Return (x, y) of the center of cell containing provided text 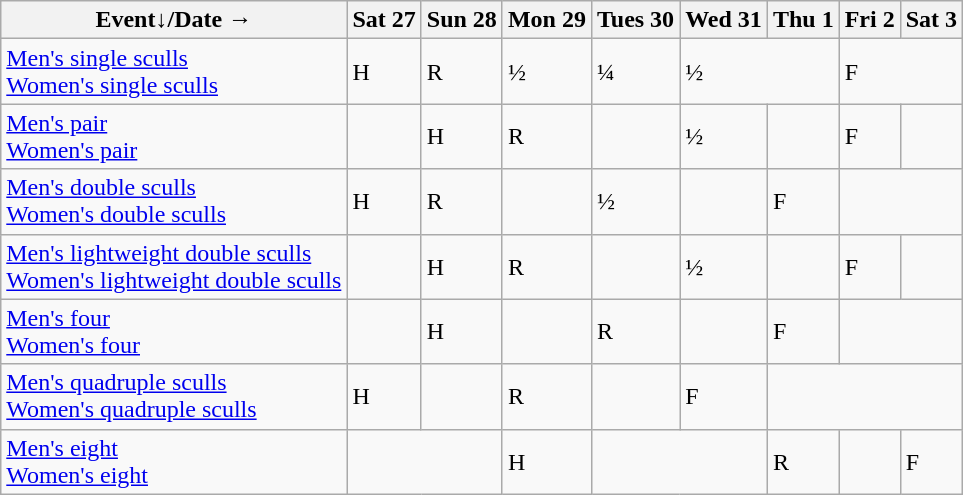
Tues 30 (635, 20)
Fri 2 (870, 20)
Mon 29 (546, 20)
Men's quadruple scullsWomen's quadruple sculls (174, 396)
Men's fourWomen's four (174, 332)
Men's single scullsWomen's single sculls (174, 72)
Sat 27 (384, 20)
Thu 1 (803, 20)
Sun 28 (462, 20)
Wed 31 (724, 20)
Sat 3 (931, 20)
¼ (635, 72)
Event↓/Date → (174, 20)
Men's pairWomen's pair (174, 136)
Men's eightWomen's eight (174, 462)
Men's double scullsWomen's double sculls (174, 202)
Men's lightweight double scullsWomen's lightweight double sculls (174, 266)
